Find where the given text appears and provide that cell's center as [x, y] coordinate. 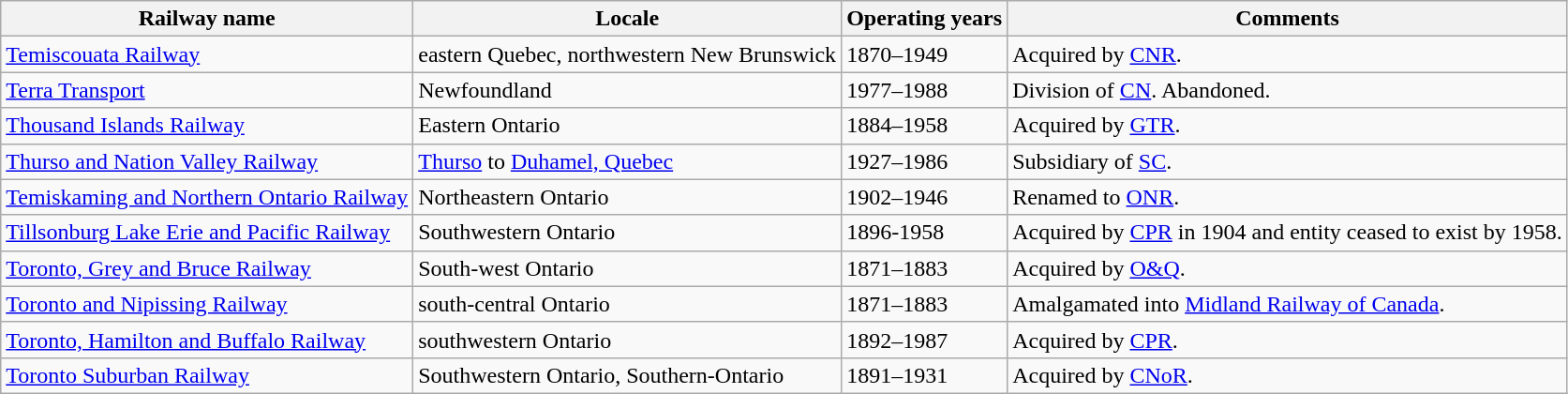
Tillsonburg Lake Erie and Pacific Railway [207, 233]
Toronto and Nipissing Railway [207, 304]
Acquired by CNR. [1288, 54]
1977–1988 [924, 90]
Acquired by O&Q. [1288, 268]
Newfoundland [628, 90]
Acquired by CPR in 1904 and entity ceased to exist by 1958. [1288, 233]
1892–1987 [924, 340]
1884–1958 [924, 126]
Toronto Suburban Railway [207, 375]
Southwestern Ontario, Southern-Ontario [628, 375]
Toronto, Grey and Bruce Railway [207, 268]
1927–1986 [924, 161]
Thurso to Duhamel, Quebec [628, 161]
Railway name [207, 19]
Toronto, Hamilton and Buffalo Railway [207, 340]
Southwestern Ontario [628, 233]
Thousand Islands Railway [207, 126]
Subsidiary of SC. [1288, 161]
Comments [1288, 19]
Eastern Ontario [628, 126]
Acquired by GTR. [1288, 126]
eastern Quebec, northwestern New Brunswick [628, 54]
Renamed to ONR. [1288, 197]
South-west Ontario [628, 268]
Locale [628, 19]
Operating years [924, 19]
Amalgamated into Midland Railway of Canada. [1288, 304]
southwestern Ontario [628, 340]
Acquired by CPR. [1288, 340]
Terra Transport [207, 90]
Temiskaming and Northern Ontario Railway [207, 197]
1896-1958 [924, 233]
Northeastern Ontario [628, 197]
1870–1949 [924, 54]
Division of CN. Abandoned. [1288, 90]
1902–1946 [924, 197]
south-central Ontario [628, 304]
Temiscouata Railway [207, 54]
1891–1931 [924, 375]
Thurso and Nation Valley Railway [207, 161]
Acquired by CNoR. [1288, 375]
